Output the (x, y) coordinate of the center of the cell containing the given text.  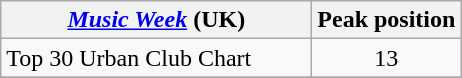
13 (386, 58)
Top 30 Urban Club Chart (156, 58)
Peak position (386, 20)
Music Week (UK) (156, 20)
